Capture the cell that displays the provided text and extract its (x, y) central coordinate. 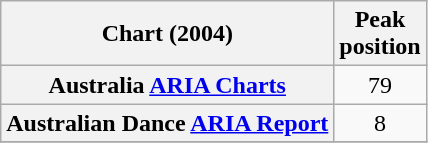
Australia ARIA Charts (168, 85)
8 (380, 123)
Australian Dance ARIA Report (168, 123)
Peakposition (380, 34)
79 (380, 85)
Chart (2004) (168, 34)
